For the text-containing cell, return its midpoint in [X, Y] coordinate format. 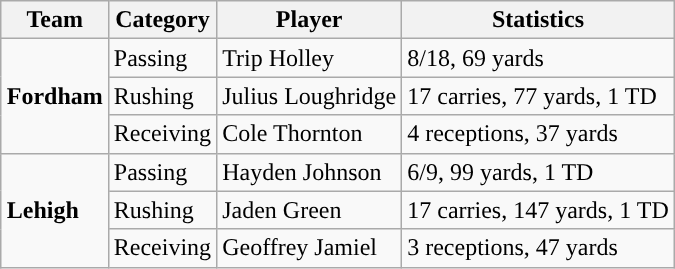
Hayden Johnson [310, 172]
Player [310, 20]
4 receptions, 37 yards [538, 134]
17 carries, 77 yards, 1 TD [538, 96]
Jaden Green [310, 210]
Julius Loughridge [310, 96]
Team [54, 20]
Lehigh [54, 210]
Category [162, 20]
Statistics [538, 20]
Geoffrey Jamiel [310, 248]
6/9, 99 yards, 1 TD [538, 172]
Cole Thornton [310, 134]
17 carries, 147 yards, 1 TD [538, 210]
3 receptions, 47 yards [538, 248]
Fordham [54, 96]
8/18, 69 yards [538, 58]
Trip Holley [310, 58]
